Locate the cell with the specified text and output its [X, Y] center coordinate. 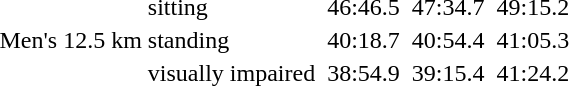
40:18.7 [364, 40]
standing [231, 40]
40:54.4 [448, 40]
